Return [X, Y] of the center of cell containing provided text 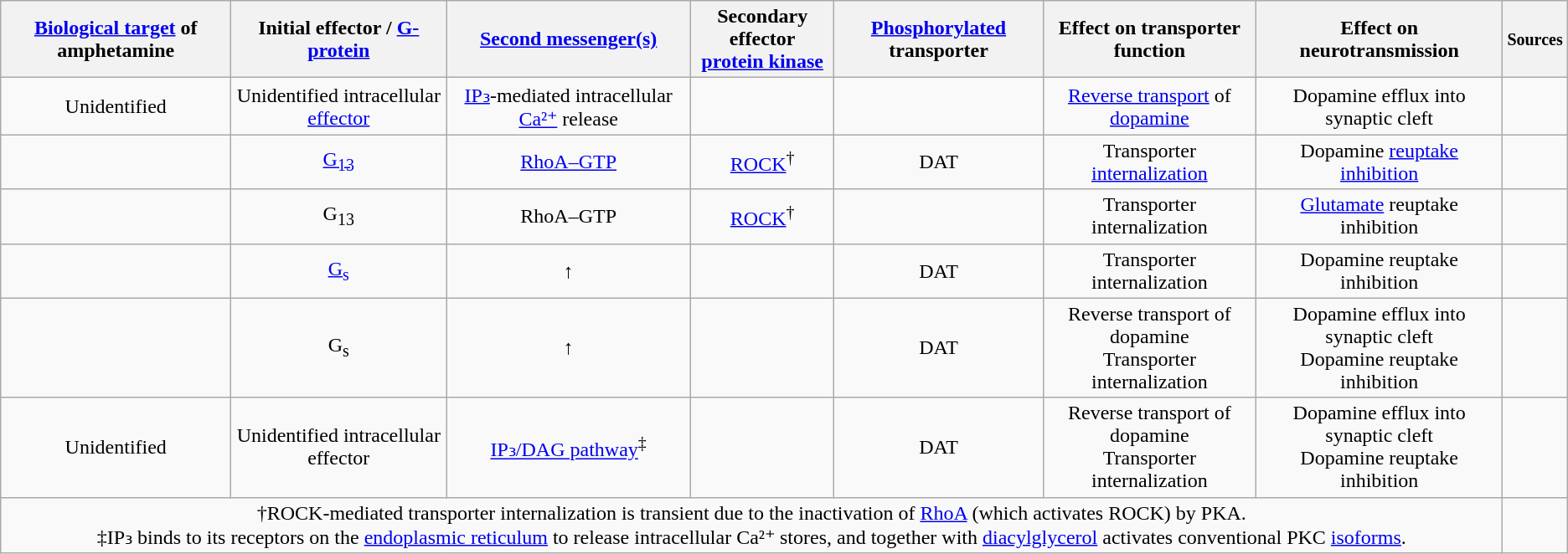
Dopamine efflux into synaptic cleft [1380, 106]
Phosphorylated transporter [938, 39]
Secondary effectorprotein kinase [762, 39]
Effect on neurotransmission [1380, 39]
Glutamate reuptake inhibition [1380, 216]
Effect on transporter function [1149, 39]
Initial effector / G-protein [338, 39]
Sources [1534, 39]
Reverse transport of dopamine [1149, 106]
Biological target of amphetamine [116, 39]
Second messenger(s) [569, 39]
IP₃/DAG pathway‡ [569, 447]
IP₃-mediated intracellular Ca²⁺ release [569, 106]
